Find where the given text appears and provide that cell's center as [x, y] coordinate. 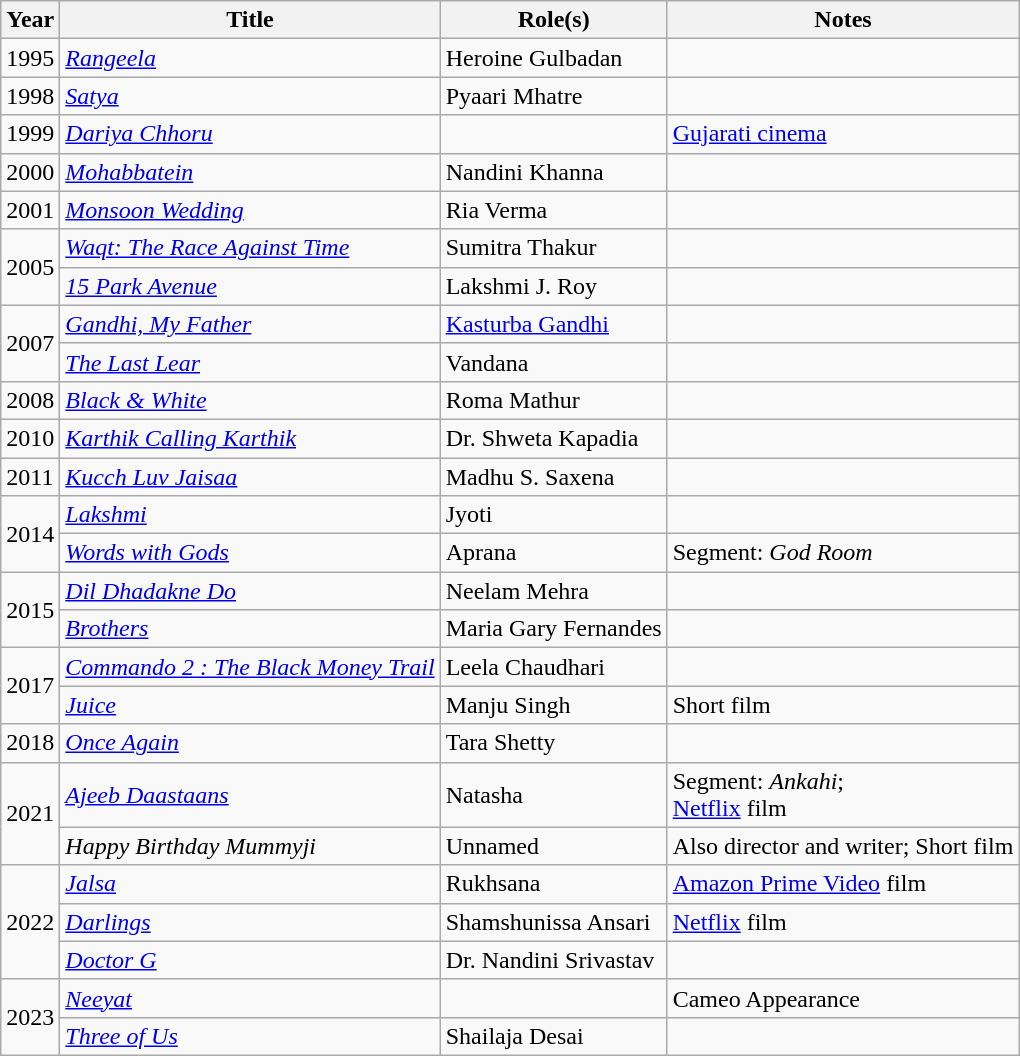
2008 [30, 400]
Natasha [554, 794]
Role(s) [554, 20]
Dil Dhadakne Do [250, 591]
Dr. Nandini Srivastav [554, 960]
Karthik Calling Karthik [250, 438]
Neelam Mehra [554, 591]
2015 [30, 610]
2000 [30, 172]
Ria Verma [554, 210]
2023 [30, 1017]
Juice [250, 705]
2011 [30, 477]
Rangeela [250, 58]
Also director and writer; Short film [843, 846]
Jyoti [554, 515]
Commando 2 : The Black Money Trail [250, 667]
Monsoon Wedding [250, 210]
Three of Us [250, 1036]
Title [250, 20]
Heroine Gulbadan [554, 58]
2014 [30, 534]
Notes [843, 20]
2005 [30, 267]
Vandana [554, 362]
Leela Chaudhari [554, 667]
2001 [30, 210]
Maria Gary Fernandes [554, 629]
2017 [30, 686]
Once Again [250, 743]
Roma Mathur [554, 400]
Tara Shetty [554, 743]
Darlings [250, 922]
2007 [30, 343]
Kasturba Gandhi [554, 324]
Shailaja Desai [554, 1036]
Dr. Shweta Kapadia [554, 438]
Aprana [554, 553]
Unnamed [554, 846]
Madhu S. Saxena [554, 477]
1995 [30, 58]
Satya [250, 96]
Year [30, 20]
Mohabbatein [250, 172]
2022 [30, 922]
Pyaari Mhatre [554, 96]
Segment: God Room [843, 553]
Kucch Luv Jaisaa [250, 477]
Waqt: The Race Against Time [250, 248]
Brothers [250, 629]
2021 [30, 814]
Gandhi, My Father [250, 324]
Manju Singh [554, 705]
Words with Gods [250, 553]
Happy Birthday Mummyji [250, 846]
Lakshmi J. Roy [554, 286]
Segment: Ankahi; Netflix film [843, 794]
Jalsa [250, 884]
Doctor G [250, 960]
Netflix film [843, 922]
Cameo Appearance [843, 998]
Short film [843, 705]
Sumitra Thakur [554, 248]
2018 [30, 743]
Dariya Chhoru [250, 134]
1999 [30, 134]
1998 [30, 96]
Amazon Prime Video film [843, 884]
Rukhsana [554, 884]
Nandini Khanna [554, 172]
15 Park Avenue [250, 286]
Gujarati cinema [843, 134]
Ajeeb Daastaans [250, 794]
2010 [30, 438]
Shamshunissa Ansari [554, 922]
Black & White [250, 400]
Neeyat [250, 998]
Lakshmi [250, 515]
The Last Lear [250, 362]
